Identify which cell holds the provided text, then report its [X, Y] central coordinate. 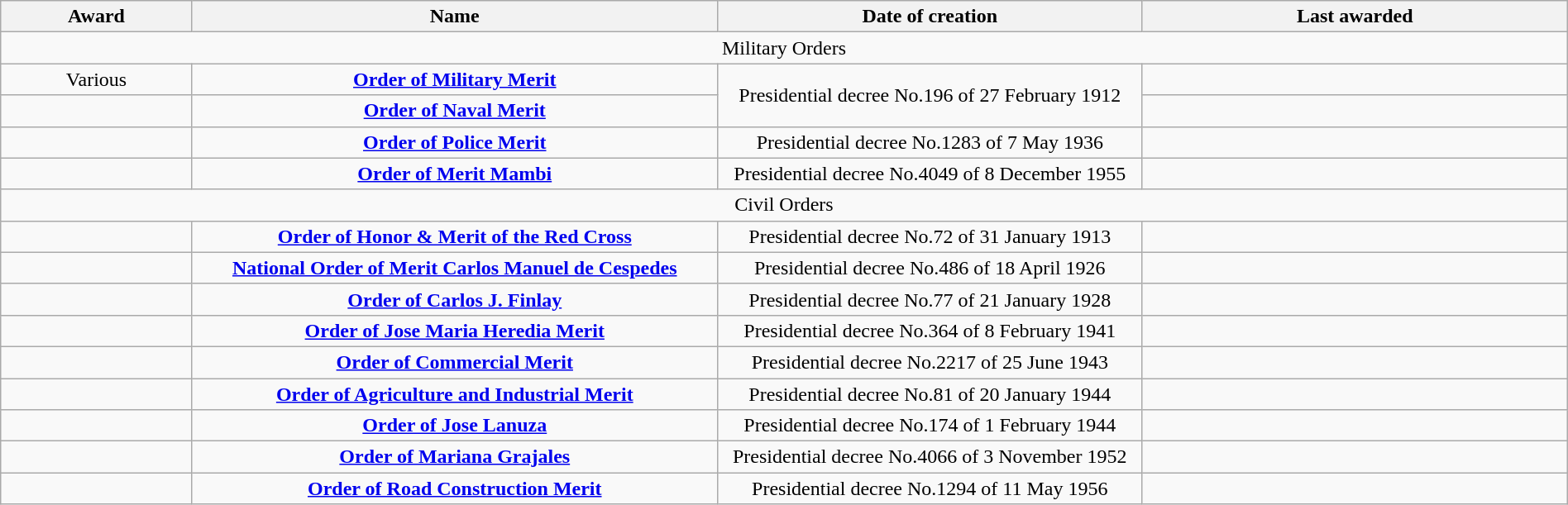
Presidential decree No.1283 of 7 May 1936 [930, 142]
Presidential decree No.174 of 1 February 1944 [930, 426]
Order of Road Construction Merit [455, 488]
Order of Jose Lanuza [455, 426]
Date of creation [930, 17]
Presidential decree No.81 of 20 January 1944 [930, 394]
Presidential decree No.1294 of 11 May 1956 [930, 488]
Last awarded [1355, 17]
Order of Carlos J. Finlay [455, 299]
Various [97, 79]
Presidential decree No.4049 of 8 December 1955 [930, 174]
Award [97, 17]
Order of Honor & Merit of the Red Cross [455, 236]
Name [455, 17]
Presidential decree No.486 of 18 April 1926 [930, 268]
Order of Commercial Merit [455, 362]
Order of Police Merit [455, 142]
Civil Orders [784, 205]
Presidential decree No.4066 of 3 November 1952 [930, 457]
Order of Agriculture and Industrial Merit [455, 394]
Order of Military Merit [455, 79]
Military Orders [784, 48]
National Order of Merit Carlos Manuel de Cespedes [455, 268]
Order of Mariana Grajales [455, 457]
Order of Merit Mambi [455, 174]
Order of Naval Merit [455, 111]
Order of Jose Maria Heredia Merit [455, 331]
Presidential decree No.196 of 27 February 1912 [930, 95]
Presidential decree No.2217 of 25 June 1943 [930, 362]
Presidential decree No.364 of 8 February 1941 [930, 331]
Presidential decree No.72 of 31 January 1913 [930, 236]
Presidential decree No.77 of 21 January 1928 [930, 299]
